Detect which cell encompasses the target text, then output its [X, Y] center coordinate. 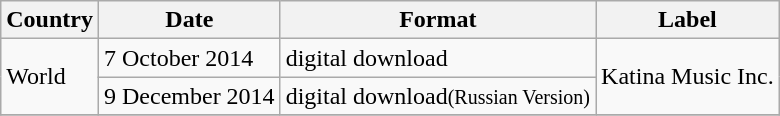
7 October 2014 [189, 58]
digital download [438, 58]
Format [438, 20]
World [50, 77]
Label [688, 20]
Date [189, 20]
9 December 2014 [189, 96]
Country [50, 20]
digital download(Russian Version) [438, 96]
Katina Music Inc. [688, 77]
